Identify which cell holds the provided text, then report its [X, Y] central coordinate. 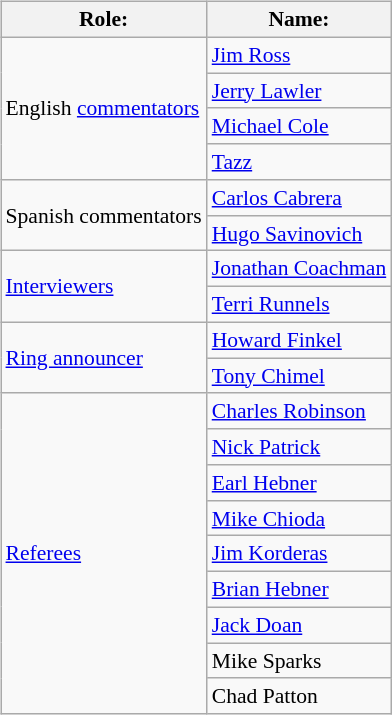
Tony Chimel [300, 376]
Carlos Cabrera [300, 198]
Referees [103, 554]
Spanish commentators [103, 216]
Nick Patrick [300, 447]
Mike Sparks [300, 661]
Earl Hebner [300, 483]
Jim Korderas [300, 554]
Jim Ross [300, 55]
Ring announcer [103, 358]
English commentators [103, 108]
Name: [300, 20]
Jonathan Coachman [300, 269]
Brian Hebner [300, 590]
Mike Chioda [300, 518]
Hugo Savinovich [300, 233]
Role: [103, 20]
Interviewers [103, 286]
Chad Patton [300, 696]
Jack Doan [300, 625]
Terri Runnels [300, 305]
Howard Finkel [300, 340]
Tazz [300, 162]
Michael Cole [300, 126]
Jerry Lawler [300, 91]
Charles Robinson [300, 411]
